Extract the [X, Y] coordinate from the center of the cell holding the provided text.  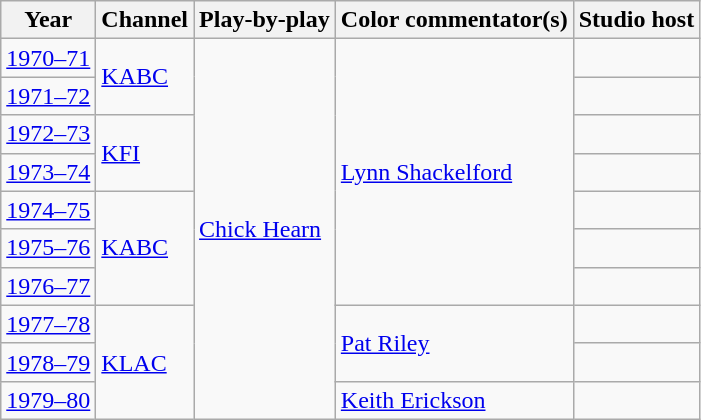
Pat Riley [454, 343]
1978–79 [48, 362]
Play-by-play [265, 20]
Color commentator(s) [454, 20]
1974–75 [48, 210]
Keith Erickson [454, 400]
Lynn Shackelford [454, 172]
1972–73 [48, 134]
1979–80 [48, 400]
Year [48, 20]
KFI [145, 153]
1970–71 [48, 58]
1973–74 [48, 172]
Channel [145, 20]
1976–77 [48, 286]
1975–76 [48, 248]
1971–72 [48, 96]
1977–78 [48, 324]
Studio host [636, 20]
Chick Hearn [265, 230]
KLAC [145, 362]
